Provide the [X, Y] coordinate of the cell's center where the given text is located.  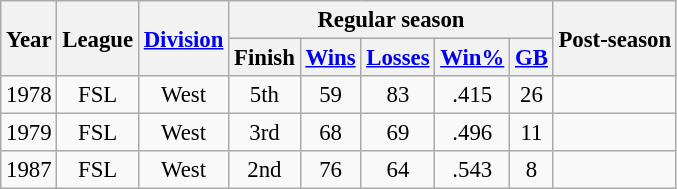
Regular season [391, 20]
Division [183, 38]
26 [532, 95]
68 [330, 133]
3rd [264, 133]
59 [330, 95]
1979 [29, 133]
2nd [264, 170]
Post-season [614, 38]
8 [532, 170]
1978 [29, 95]
76 [330, 170]
69 [398, 133]
Wins [330, 58]
.415 [472, 95]
5th [264, 95]
1987 [29, 170]
League [98, 38]
11 [532, 133]
Win% [472, 58]
Finish [264, 58]
Losses [398, 58]
.543 [472, 170]
64 [398, 170]
.496 [472, 133]
83 [398, 95]
GB [532, 58]
Year [29, 38]
